Provide the (X, Y) coordinate of the cell's center where the given text is located.  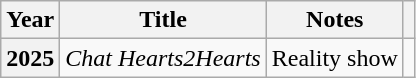
Year (30, 20)
2025 (30, 58)
Chat Hearts2Hearts (163, 58)
Reality show (334, 58)
Title (163, 20)
Notes (334, 20)
